Extract the [x, y] coordinate from the center of the cell holding the provided text.  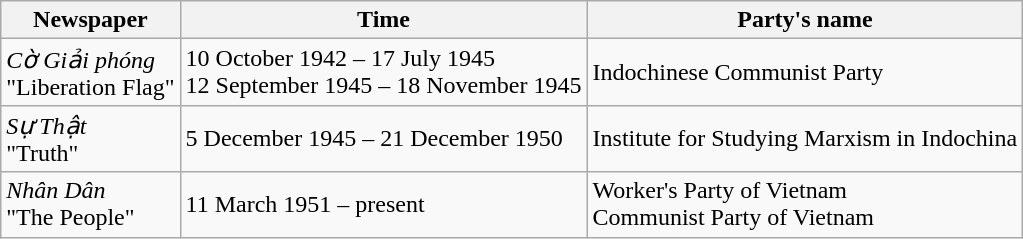
Newspaper [90, 20]
Cờ Giải phóng "Liberation Flag" [90, 72]
Worker's Party of VietnamCommunist Party of Vietnam [805, 204]
10 October 1942 – 17 July 1945 12 September 1945 – 18 November 1945 [384, 72]
5 December 1945 – 21 December 1950 [384, 138]
Nhân Dân "The People" [90, 204]
Indochinese Communist Party [805, 72]
11 March 1951 – present [384, 204]
Party's name [805, 20]
Sự Thật "Truth" [90, 138]
Time [384, 20]
Institute for Studying Marxism in Indochina [805, 138]
